Identify which cell holds the provided text, then report its (x, y) central coordinate. 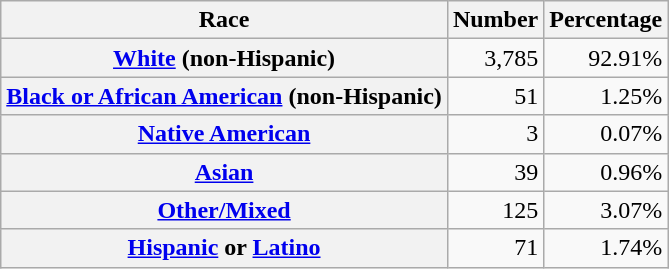
Native American (224, 134)
Percentage (606, 20)
125 (495, 210)
Other/Mixed (224, 210)
92.91% (606, 58)
White (non-Hispanic) (224, 58)
Hispanic or Latino (224, 248)
39 (495, 172)
Asian (224, 172)
Race (224, 20)
3.07% (606, 210)
71 (495, 248)
1.74% (606, 248)
1.25% (606, 96)
Black or African American (non-Hispanic) (224, 96)
51 (495, 96)
Number (495, 20)
0.07% (606, 134)
3 (495, 134)
3,785 (495, 58)
0.96% (606, 172)
